From the cell containing the given text, extract its center point as [x, y] coordinate. 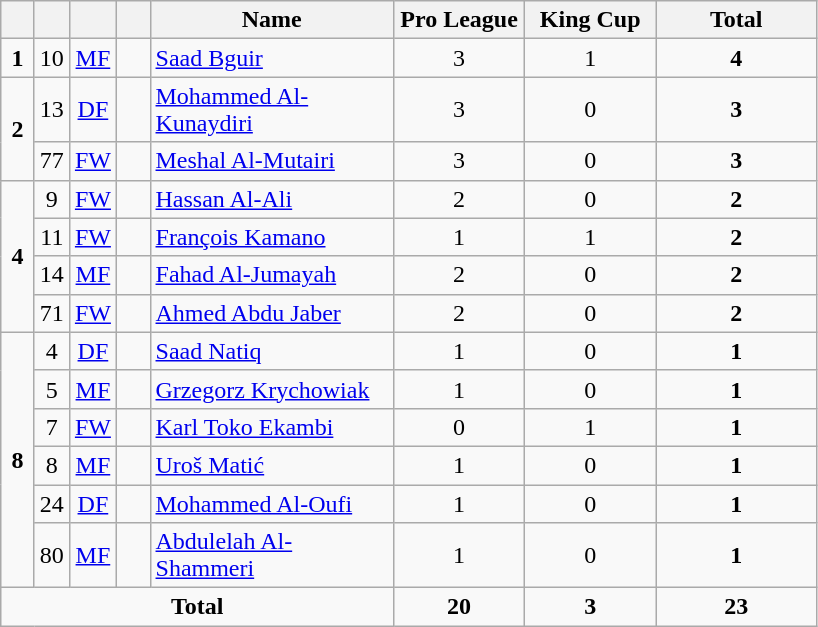
François Kamano [272, 237]
23 [736, 607]
71 [52, 313]
Mohammed Al-Oufi [272, 503]
Hassan Al-Ali [272, 199]
13 [52, 110]
Karl Toko Ekambi [272, 427]
10 [52, 58]
Pro League [460, 20]
14 [52, 275]
Saad Natiq [272, 351]
Saad Bguir [272, 58]
Name [272, 20]
7 [52, 427]
Mohammed Al-Kunaydiri [272, 110]
Ahmed Abdu Jaber [272, 313]
20 [460, 607]
5 [52, 389]
Abdulelah Al-Shammeri [272, 556]
24 [52, 503]
11 [52, 237]
Meshal Al-Mutairi [272, 161]
77 [52, 161]
Grzegorz Krychowiak [272, 389]
Fahad Al-Jumayah [272, 275]
9 [52, 199]
Uroš Matić [272, 465]
King Cup [590, 20]
80 [52, 556]
